Determine the [X, Y] coordinate at the center of the cell enclosing the given text.  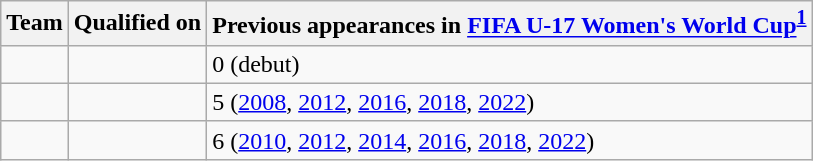
5 (2008, 2012, 2016, 2018, 2022) [510, 102]
Team [35, 24]
Qualified on [137, 24]
Previous appearances in FIFA U-17 Women's World Cup1 [510, 24]
6 (2010, 2012, 2014, 2016, 2018, 2022) [510, 140]
0 (debut) [510, 64]
